Pinpoint the cell where the given text exists, returning its (X, Y) midpoint coordinate. 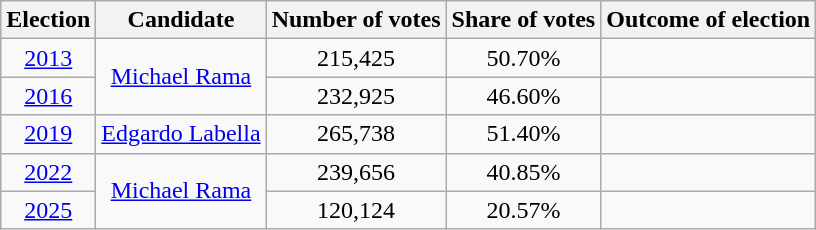
46.60% (524, 96)
2019 (48, 134)
51.40% (524, 134)
232,925 (356, 96)
50.70% (524, 58)
Edgardo Labella (181, 134)
2013 (48, 58)
2016 (48, 96)
120,124 (356, 210)
239,656 (356, 172)
Share of votes (524, 20)
Candidate (181, 20)
215,425 (356, 58)
2025 (48, 210)
Election (48, 20)
265,738 (356, 134)
40.85% (524, 172)
2022 (48, 172)
20.57% (524, 210)
Outcome of election (708, 20)
Number of votes (356, 20)
